Provide the [x, y] coordinate of the cell's center where the given text is located.  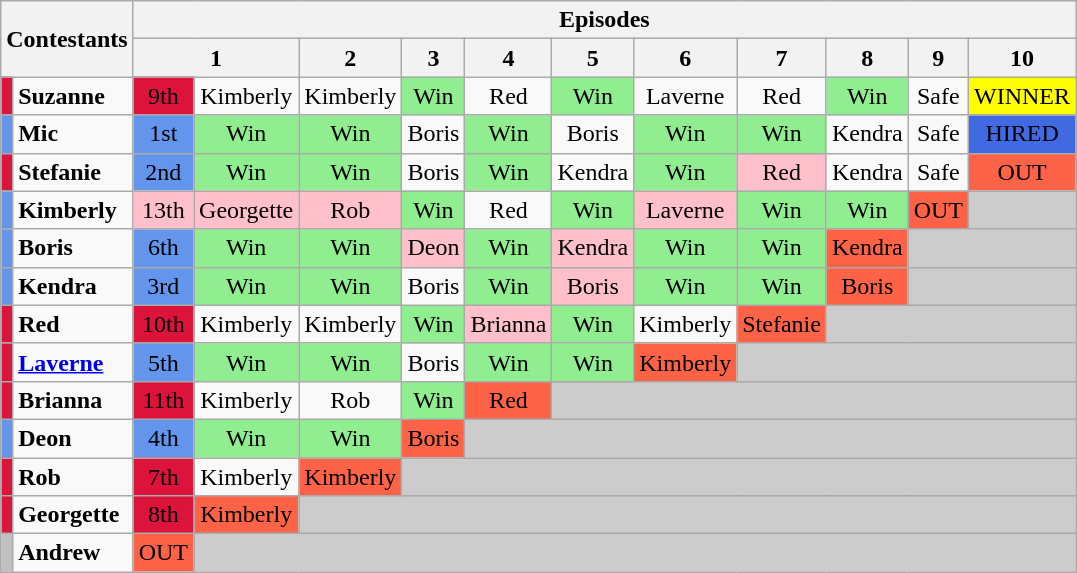
Andrew [74, 553]
5 [593, 58]
HIRED [1022, 134]
7 [782, 58]
Episodes [604, 20]
3 [434, 58]
Suzanne [74, 96]
9th [163, 96]
10th [163, 324]
Mic [74, 134]
5th [163, 362]
11th [163, 400]
9 [938, 58]
1 [216, 58]
7th [163, 477]
8 [867, 58]
6th [163, 248]
4 [508, 58]
1st [163, 134]
2nd [163, 172]
6 [686, 58]
Contestants [67, 39]
4th [163, 438]
2 [350, 58]
8th [163, 515]
WINNER [1022, 96]
3rd [163, 286]
13th [163, 210]
10 [1022, 58]
